Pinpoint the cell where the given text exists, returning its (X, Y) midpoint coordinate. 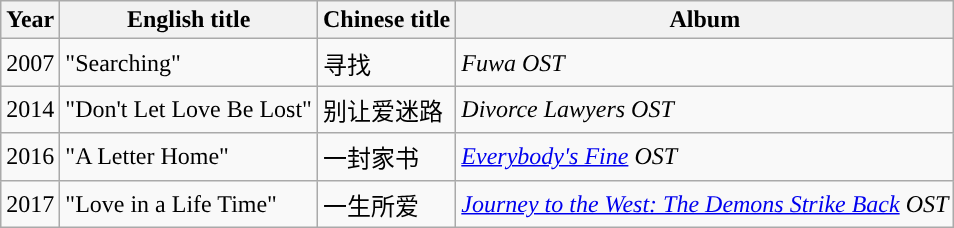
2014 (30, 110)
2007 (30, 62)
Everybody's Fine OST (705, 156)
"Don't Let Love Be Lost" (189, 110)
"A Letter Home" (189, 156)
2017 (30, 204)
Year (30, 20)
一生所爱 (386, 204)
Journey to the West: The Demons Strike Back OST (705, 204)
2016 (30, 156)
Fuwa OST (705, 62)
"Love in a Life Time" (189, 204)
Album (705, 20)
别让爱迷路 (386, 110)
一封家书 (386, 156)
Chinese title (386, 20)
寻找 (386, 62)
"Searching" (189, 62)
Divorce Lawyers OST (705, 110)
English title (189, 20)
